Extract the (x, y) coordinate from the center of the cell holding the provided text.  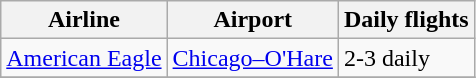
2-3 daily (406, 58)
Airport (252, 20)
Airline (84, 20)
Chicago–O'Hare (252, 58)
Daily flights (406, 20)
American Eagle (84, 58)
